Provide the (x, y) coordinate of the cell's center where the given text is located.  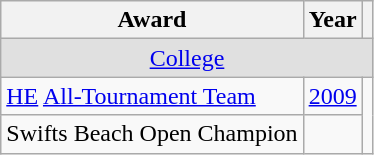
2009 (332, 96)
Award (152, 20)
HE All-Tournament Team (152, 96)
Swifts Beach Open Champion (152, 134)
Year (332, 20)
College (187, 58)
